Output the (x, y) coordinate of the center of the cell containing the given text.  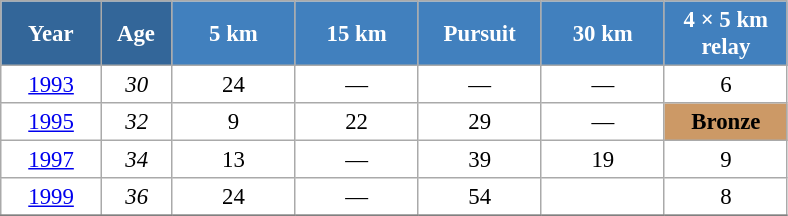
1997 (52, 160)
Pursuit (480, 34)
8 (726, 197)
36 (136, 197)
1995 (52, 122)
6 (726, 85)
34 (136, 160)
30 (136, 85)
19 (602, 160)
Age (136, 34)
15 km (356, 34)
13 (234, 160)
39 (480, 160)
29 (480, 122)
30 km (602, 34)
1999 (52, 197)
Bronze (726, 122)
4 × 5 km relay (726, 34)
1993 (52, 85)
Year (52, 34)
54 (480, 197)
22 (356, 122)
32 (136, 122)
5 km (234, 34)
